Locate the cell with the specified text and output its (X, Y) center coordinate. 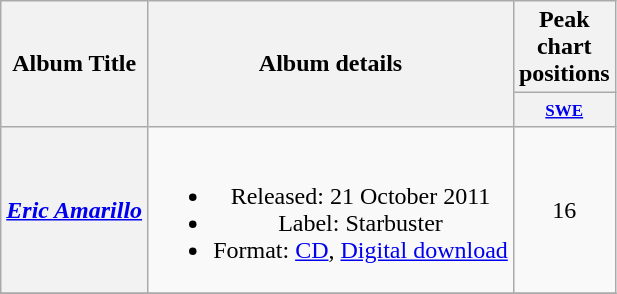
Eric Amarillo (74, 210)
Album details (331, 64)
Released: 21 October 2011Label: StarbusterFormat: CD, Digital download (331, 210)
SWE (564, 110)
Peak chart positions (564, 47)
Album Title (74, 64)
16 (564, 210)
